Detect which cell encompasses the target text, then output its [x, y] center coordinate. 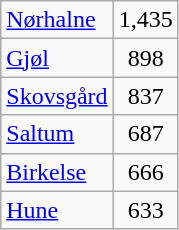
687 [146, 134]
Birkelse [57, 172]
898 [146, 58]
Skovsgård [57, 96]
633 [146, 210]
Saltum [57, 134]
Gjøl [57, 58]
1,435 [146, 20]
837 [146, 96]
Hune [57, 210]
Nørhalne [57, 20]
666 [146, 172]
